Search for the cell housing the specified text and yield its (X, Y) center coordinate. 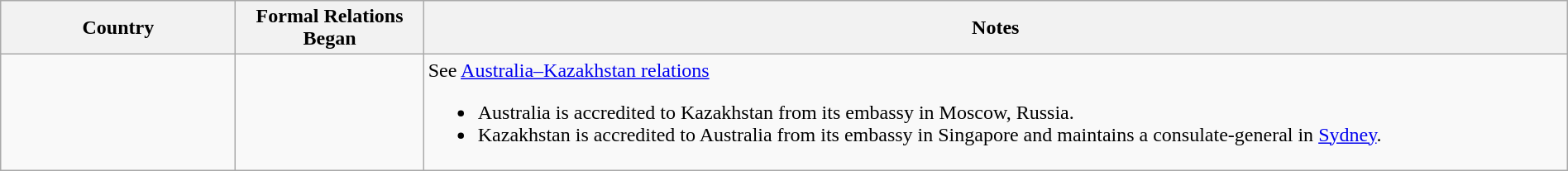
Country (118, 28)
Formal Relations Began (329, 28)
Notes (996, 28)
